Capture the cell that displays the provided text and extract its [x, y] central coordinate. 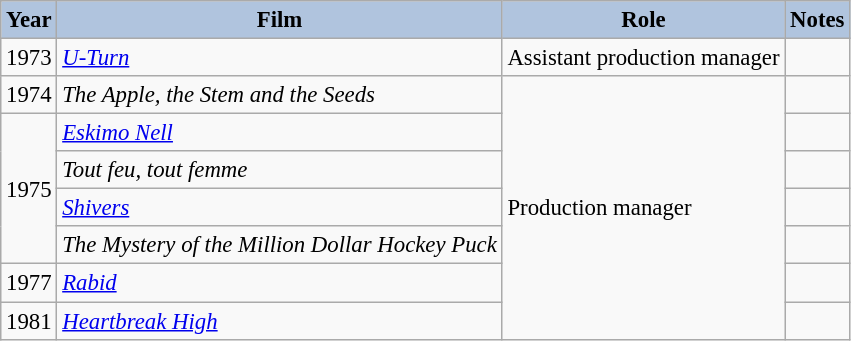
1981 [29, 321]
1974 [29, 95]
Assistant production manager [644, 58]
U-Turn [280, 58]
1977 [29, 283]
Rabid [280, 283]
Tout feu, tout femme [280, 170]
Role [644, 20]
Notes [818, 20]
Year [29, 20]
Film [280, 20]
The Apple, the Stem and the Seeds [280, 95]
Heartbreak High [280, 321]
1975 [29, 189]
Production manager [644, 208]
1973 [29, 58]
The Mystery of the Million Dollar Hockey Puck [280, 245]
Shivers [280, 208]
Eskimo Nell [280, 133]
